Determine the (X, Y) coordinate at the center of the cell enclosing the given text.  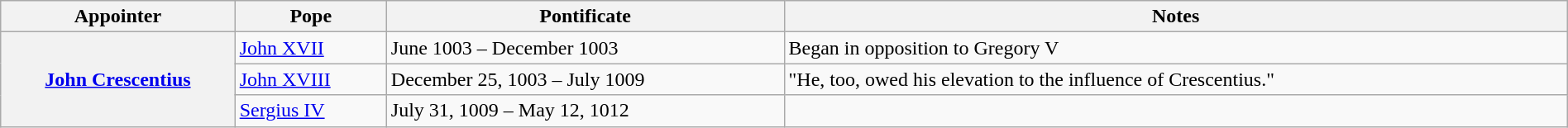
Sergius IV (311, 111)
Notes (1176, 17)
Began in opposition to Gregory V (1176, 48)
Appointer (117, 17)
John XVIII (311, 79)
July 31, 1009 – May 12, 1012 (586, 111)
December 25, 1003 – July 1009 (586, 79)
Pope (311, 17)
June 1003 – December 1003 (586, 48)
"He, too, owed his elevation to the influence of Crescentius." (1176, 79)
Pontificate (586, 17)
John XVII (311, 48)
John Crescentius (117, 79)
